Pinpoint the cell where the given text exists, returning its [x, y] midpoint coordinate. 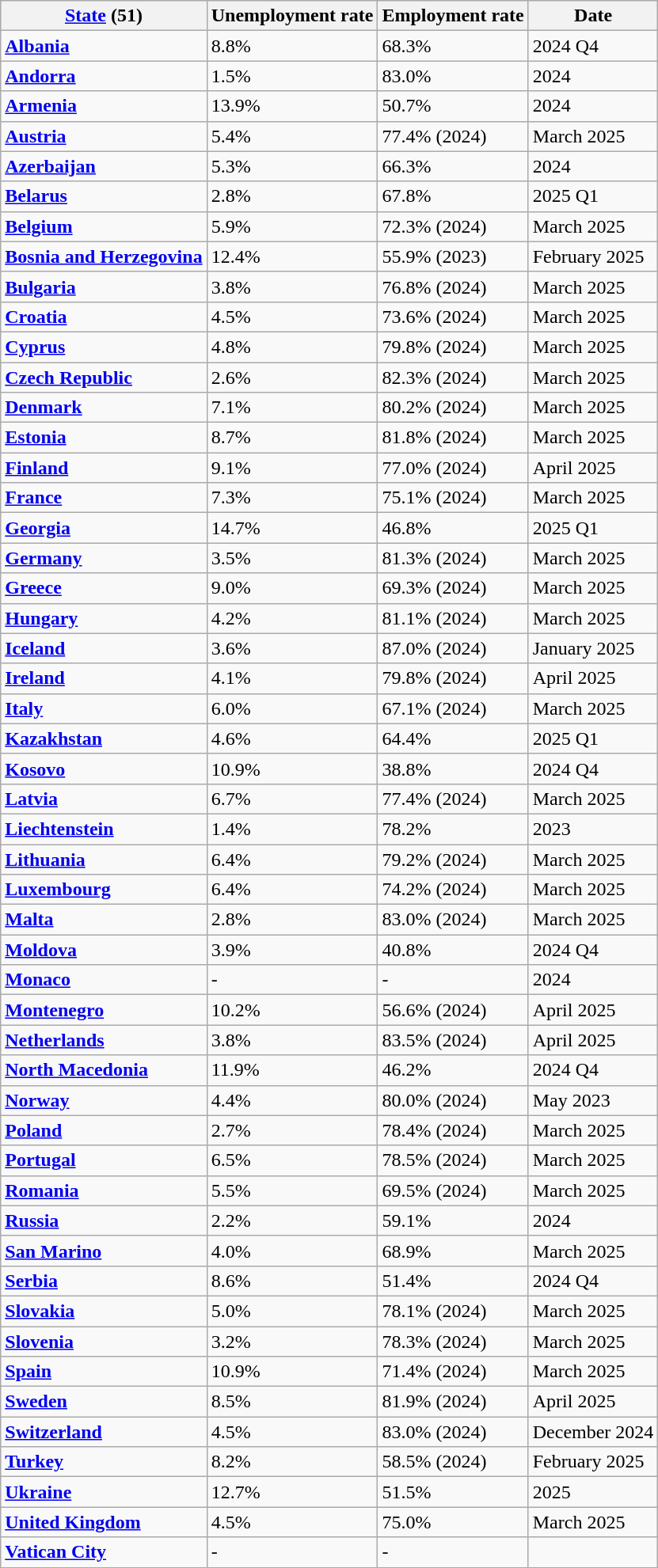
Liechtenstein [104, 829]
67.1% (2024) [453, 708]
4.2% [292, 618]
46.2% [453, 1070]
Serbia [104, 1281]
82.3% (2024) [453, 378]
78.5% (2024) [453, 1160]
50.7% [453, 106]
2023 [593, 829]
December 2024 [593, 1432]
Russia [104, 1221]
Switzerland [104, 1432]
Unemployment rate [292, 16]
Cyprus [104, 347]
Hungary [104, 618]
51.4% [453, 1281]
13.9% [292, 106]
12.7% [292, 1492]
3.2% [292, 1342]
79.2% (2024) [453, 859]
83.0% [453, 76]
Belarus [104, 196]
Lithuania [104, 859]
40.8% [453, 950]
Greece [104, 588]
9.1% [292, 468]
Romania [104, 1190]
Monaco [104, 980]
58.5% (2024) [453, 1462]
Latvia [104, 799]
2025 [593, 1492]
6.5% [292, 1160]
Germany [104, 558]
Kazakhstan [104, 738]
4.8% [292, 347]
78.1% (2024) [453, 1311]
Netherlands [104, 1040]
73.6% (2024) [453, 317]
United Kingdom [104, 1522]
56.6% (2024) [453, 1010]
2.7% [292, 1130]
38.8% [453, 769]
Andorra [104, 76]
78.3% (2024) [453, 1342]
2.6% [292, 378]
Ukraine [104, 1492]
Bosnia and Herzegovina [104, 256]
8.5% [292, 1402]
14.7% [292, 528]
Albania [104, 46]
Spain [104, 1372]
4.0% [292, 1251]
67.8% [453, 196]
Luxembourg [104, 890]
78.4% (2024) [453, 1130]
76.8% (2024) [453, 287]
1.5% [292, 76]
January 2025 [593, 648]
72.3% (2024) [453, 226]
Armenia [104, 106]
Denmark [104, 408]
Ireland [104, 678]
San Marino [104, 1251]
Kosovo [104, 769]
66.3% [453, 166]
5.0% [292, 1311]
3.9% [292, 950]
Employment rate [453, 16]
83.5% (2024) [453, 1040]
5.4% [292, 136]
Moldova [104, 950]
Malta [104, 920]
Portugal [104, 1160]
Sweden [104, 1402]
5.3% [292, 166]
81.1% (2024) [453, 618]
69.5% (2024) [453, 1190]
12.4% [292, 256]
Czech Republic [104, 378]
Turkey [104, 1462]
81.8% (2024) [453, 438]
10.2% [292, 1010]
7.1% [292, 408]
May 2023 [593, 1100]
46.8% [453, 528]
4.6% [292, 738]
8.6% [292, 1281]
Iceland [104, 648]
Montenegro [104, 1010]
Bulgaria [104, 287]
8.2% [292, 1462]
3.6% [292, 648]
75.0% [453, 1522]
4.4% [292, 1100]
80.2% (2024) [453, 408]
8.8% [292, 46]
75.1% (2024) [453, 498]
Finland [104, 468]
11.9% [292, 1070]
71.4% (2024) [453, 1372]
North Macedonia [104, 1070]
68.3% [453, 46]
Norway [104, 1100]
Croatia [104, 317]
55.9% (2023) [453, 256]
81.9% (2024) [453, 1402]
State (51) [104, 16]
69.3% (2024) [453, 588]
Georgia [104, 528]
77.0% (2024) [453, 468]
Vatican City [104, 1552]
6.7% [292, 799]
2.2% [292, 1221]
87.0% (2024) [453, 648]
6.0% [292, 708]
51.5% [453, 1492]
1.4% [292, 829]
8.7% [292, 438]
Azerbaijan [104, 166]
Date [593, 16]
Poland [104, 1130]
64.4% [453, 738]
Slovenia [104, 1342]
France [104, 498]
5.5% [292, 1190]
74.2% (2024) [453, 890]
7.3% [292, 498]
78.2% [453, 829]
Italy [104, 708]
5.9% [292, 226]
59.1% [453, 1221]
4.1% [292, 678]
Austria [104, 136]
Estonia [104, 438]
Belgium [104, 226]
80.0% (2024) [453, 1100]
81.3% (2024) [453, 558]
Slovakia [104, 1311]
3.5% [292, 558]
9.0% [292, 588]
68.9% [453, 1251]
